Pinpoint the cell where the given text exists, returning its [X, Y] midpoint coordinate. 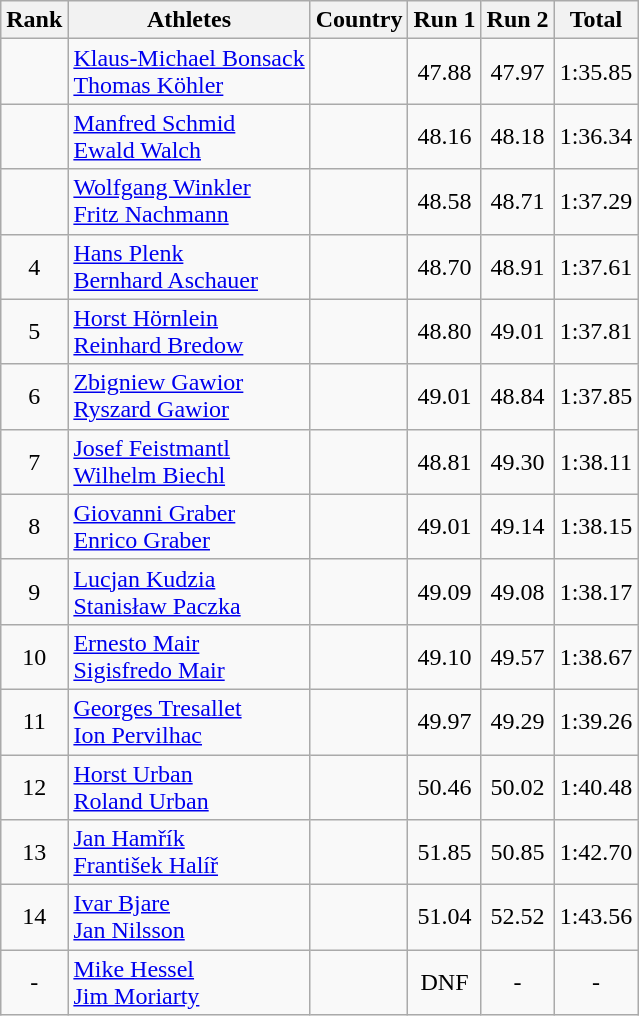
1:40.48 [596, 786]
1:39.26 [596, 722]
1:37.81 [596, 332]
Rank [34, 20]
4 [34, 266]
Giovanni Graber Enrico Graber [189, 526]
48.58 [444, 202]
48.84 [518, 396]
1:36.34 [596, 136]
49.29 [518, 722]
49.10 [444, 656]
49.97 [444, 722]
12 [34, 786]
Total [596, 20]
Wolfgang Winkler Fritz Nachmann [189, 202]
11 [34, 722]
1:43.56 [596, 918]
7 [34, 462]
Josef Feistmantl Wilhelm Biechl [189, 462]
49.14 [518, 526]
Ivar Bjare Jan Nilsson [189, 918]
1:37.29 [596, 202]
Horst Hörnlein Reinhard Bredow [189, 332]
Horst Urban Roland Urban [189, 786]
Ernesto Mair Sigisfredo Mair [189, 656]
Jan Hamřík František Halíř [189, 852]
49.30 [518, 462]
1:37.61 [596, 266]
Athletes [189, 20]
9 [34, 592]
8 [34, 526]
Lucjan Kudzia Stanisław Paczka [189, 592]
48.81 [444, 462]
49.09 [444, 592]
47.97 [518, 72]
5 [34, 332]
48.70 [444, 266]
1:38.67 [596, 656]
1:38.11 [596, 462]
Zbigniew Gawior Ryszard Gawior [189, 396]
Country [359, 20]
50.85 [518, 852]
48.18 [518, 136]
Mike Hessel Jim Moriarty [189, 982]
1:38.15 [596, 526]
1:37.85 [596, 396]
1:35.85 [596, 72]
Run 1 [444, 20]
1:38.17 [596, 592]
49.08 [518, 592]
1:42.70 [596, 852]
Run 2 [518, 20]
6 [34, 396]
Klaus-Michael Bonsack Thomas Köhler [189, 72]
Georges Tresallet Ion Pervilhac [189, 722]
50.02 [518, 786]
52.52 [518, 918]
Manfred Schmid Ewald Walch [189, 136]
10 [34, 656]
51.04 [444, 918]
48.91 [518, 266]
47.88 [444, 72]
51.85 [444, 852]
49.57 [518, 656]
13 [34, 852]
48.16 [444, 136]
14 [34, 918]
Hans Plenk Bernhard Aschauer [189, 266]
DNF [444, 982]
48.71 [518, 202]
50.46 [444, 786]
48.80 [444, 332]
